Pinpoint the cell where the given text exists, returning its [x, y] midpoint coordinate. 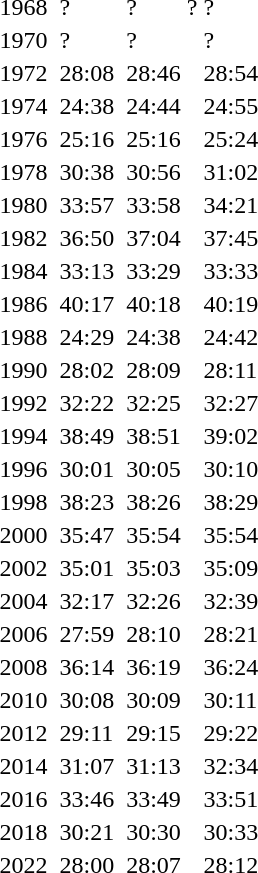
28:09 [154, 370]
28:08 [87, 73]
38:49 [87, 436]
31:13 [154, 766]
38:23 [87, 502]
40:17 [87, 304]
35:47 [87, 535]
30:56 [154, 172]
30:09 [154, 700]
30:38 [87, 172]
38:51 [154, 436]
33:29 [154, 271]
28:46 [154, 73]
29:11 [87, 733]
30:05 [154, 469]
30:30 [154, 832]
27:59 [87, 634]
33:13 [87, 271]
28:10 [154, 634]
30:01 [87, 469]
30:08 [87, 700]
32:17 [87, 601]
33:49 [154, 799]
33:58 [154, 205]
30:21 [87, 832]
38:26 [154, 502]
35:03 [154, 568]
36:19 [154, 667]
33:46 [87, 799]
36:14 [87, 667]
35:01 [87, 568]
32:25 [154, 403]
24:29 [87, 337]
32:26 [154, 601]
37:04 [154, 238]
33:57 [87, 205]
32:22 [87, 403]
28:02 [87, 370]
24:44 [154, 106]
29:15 [154, 733]
35:54 [154, 535]
40:18 [154, 304]
31:07 [87, 766]
36:50 [87, 238]
